Find where the given text appears and provide that cell's center as [X, Y] coordinate. 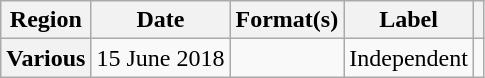
Label [409, 20]
Date [160, 20]
Independent [409, 58]
Format(s) [287, 20]
Region [46, 20]
Various [46, 58]
15 June 2018 [160, 58]
